Locate the cell with the specified text and output its (X, Y) center coordinate. 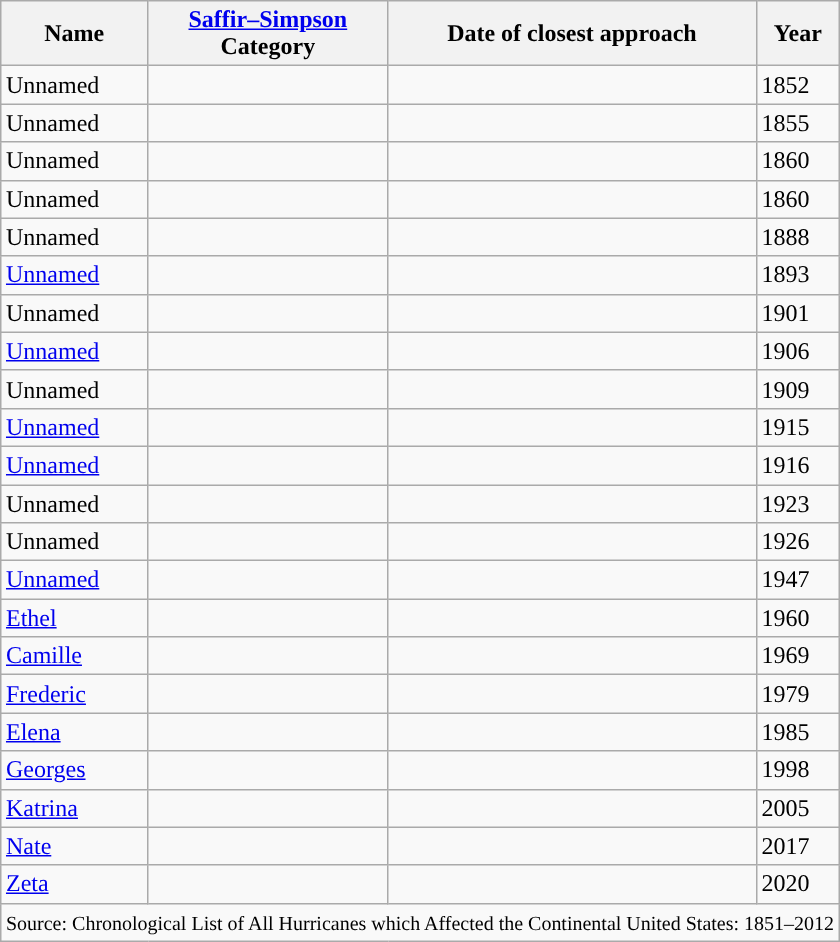
1960 (798, 618)
Katrina (74, 808)
Camille (74, 656)
1923 (798, 503)
1855 (798, 123)
Date of closest approach (572, 34)
2005 (798, 808)
1909 (798, 389)
1979 (798, 694)
1969 (798, 656)
2017 (798, 846)
1888 (798, 237)
1901 (798, 313)
Zeta (74, 884)
1926 (798, 542)
Saffir–SimpsonCategory (268, 34)
1998 (798, 770)
Name (74, 34)
2020 (798, 884)
1852 (798, 85)
Source: Chronological List of All Hurricanes which Affected the Continental United States: 1851–2012 (420, 922)
1906 (798, 351)
Georges (74, 770)
1915 (798, 427)
1916 (798, 465)
1947 (798, 580)
1985 (798, 732)
Year (798, 34)
Frederic (74, 694)
Elena (74, 732)
Ethel (74, 618)
Nate (74, 846)
1893 (798, 275)
